Return the (x, y) coordinate for the center point of the cell that contains the specified text.  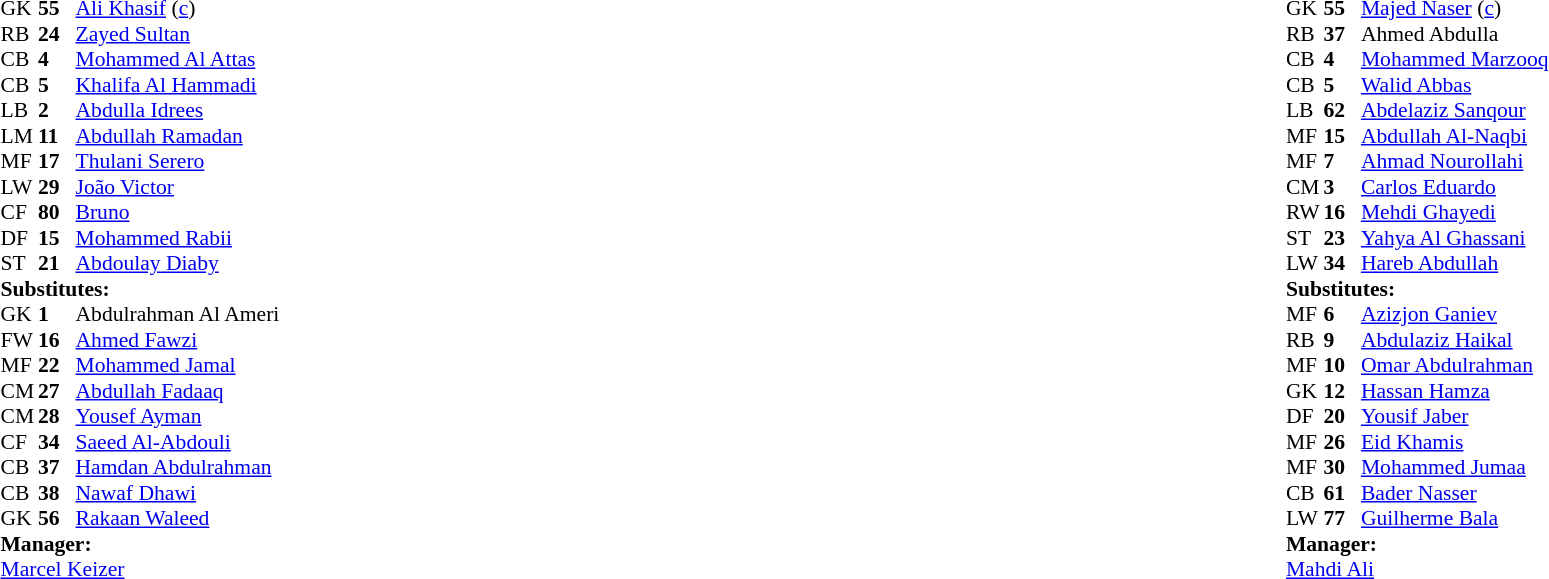
6 (1342, 315)
23 (1342, 238)
Saeed Al-Abdouli (178, 442)
Hareb Abdullah (1455, 263)
10 (1342, 365)
Ahmad Nourollahi (1455, 161)
11 (57, 136)
Abdullah Ramadan (178, 136)
Zayed Sultan (178, 34)
Yousif Jaber (1455, 417)
Bruno (178, 213)
Mehdi Ghayedi (1455, 213)
Mohammed Jumaa (1455, 467)
Yahya Al Ghassani (1455, 238)
12 (1342, 391)
2 (57, 111)
3 (1342, 187)
20 (1342, 417)
Omar Abdulrahman (1455, 365)
61 (1342, 493)
Abdelaziz Sanqour (1455, 111)
7 (1342, 161)
38 (57, 493)
17 (57, 161)
Thulani Serero (178, 161)
Eid Khamis (1455, 442)
Mohammed Marzooq (1455, 59)
29 (57, 187)
21 (57, 263)
Bader Nasser (1455, 493)
Rakaan Waleed (178, 519)
27 (57, 391)
Mohammed Jamal (178, 365)
Abdoulay Diaby (178, 263)
56 (57, 519)
Ahmed Abdulla (1455, 34)
Ahmed Fawzi (178, 340)
22 (57, 365)
Abdulla Idrees (178, 111)
Abdullah Al-Naqbi (1455, 136)
Hassan Hamza (1455, 391)
80 (57, 213)
28 (57, 417)
1 (57, 315)
LM (19, 136)
26 (1342, 442)
Abdullah Fadaaq (178, 391)
9 (1342, 340)
30 (1342, 467)
77 (1342, 519)
Hamdan Abdulrahman (178, 467)
Abdulrahman Al Ameri (178, 315)
Khalifa Al Hammadi (178, 85)
62 (1342, 111)
Mohammed Rabii (178, 238)
Mohammed Al Attas (178, 59)
João Victor (178, 187)
Azizjon Ganiev (1455, 315)
Carlos Eduardo (1455, 187)
Guilherme Bala (1455, 519)
Nawaf Dhawi (178, 493)
Abdulaziz Haikal (1455, 340)
24 (57, 34)
RW (1305, 213)
FW (19, 340)
Walid Abbas (1455, 85)
Yousef Ayman (178, 417)
